Detect which cell encompasses the target text, then output its (X, Y) center coordinate. 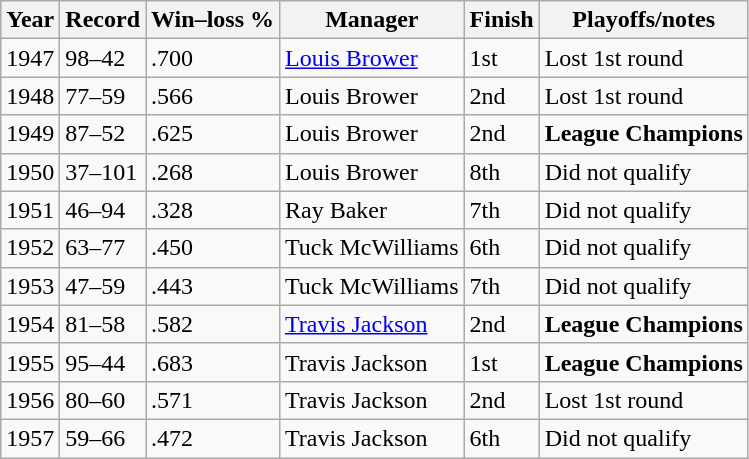
1949 (30, 134)
8th (502, 172)
1953 (30, 286)
.472 (213, 438)
1955 (30, 362)
37–101 (103, 172)
.328 (213, 210)
1950 (30, 172)
.582 (213, 324)
77–59 (103, 96)
1952 (30, 248)
.268 (213, 172)
98–42 (103, 58)
63–77 (103, 248)
1957 (30, 438)
95–44 (103, 362)
1948 (30, 96)
Finish (502, 20)
.683 (213, 362)
46–94 (103, 210)
Ray Baker (372, 210)
.625 (213, 134)
1947 (30, 58)
Win–loss % (213, 20)
1954 (30, 324)
Record (103, 20)
Playoffs/notes (644, 20)
47–59 (103, 286)
1951 (30, 210)
.450 (213, 248)
Manager (372, 20)
81–58 (103, 324)
.566 (213, 96)
Year (30, 20)
.700 (213, 58)
59–66 (103, 438)
.443 (213, 286)
.571 (213, 400)
80–60 (103, 400)
1956 (30, 400)
87–52 (103, 134)
